Find where the given text appears and provide that cell's center as [x, y] coordinate. 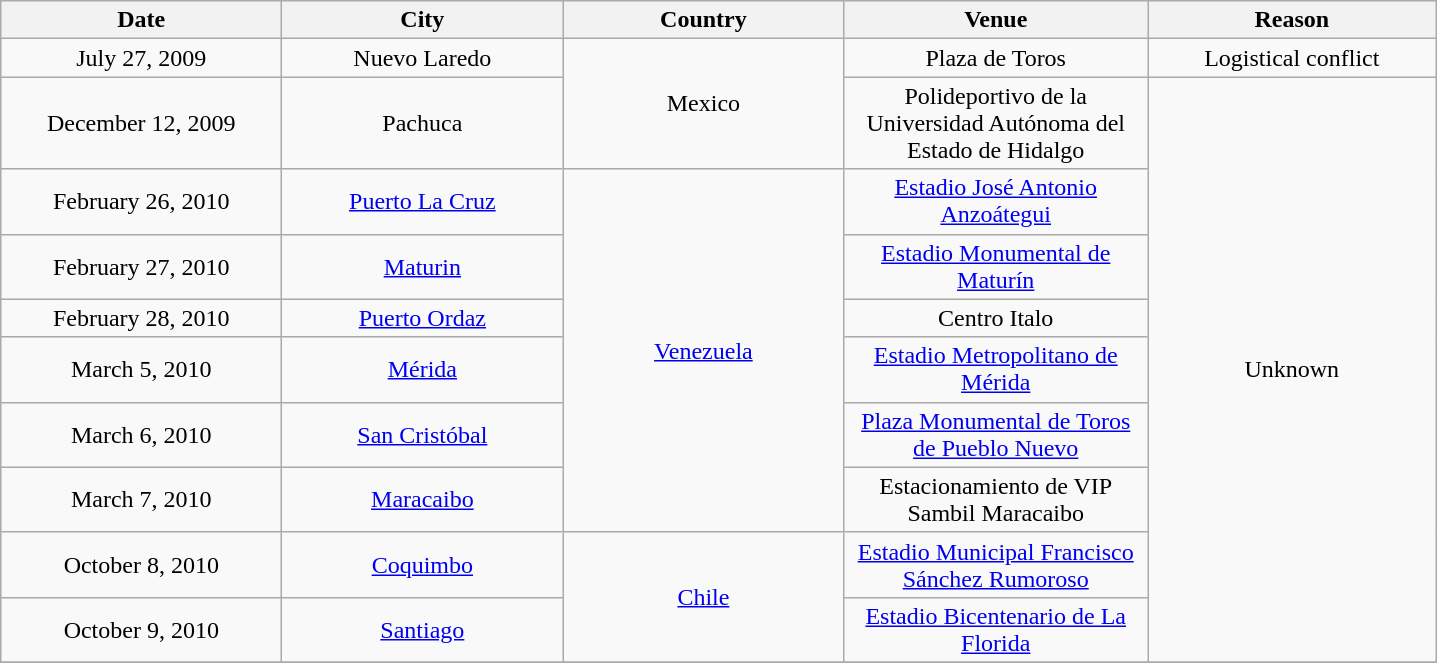
Puerto La Cruz [422, 202]
February 27, 2010 [142, 266]
Estadio José Antonio Anzoátegui [996, 202]
Estadio Monumental de Maturín [996, 266]
Venue [996, 20]
February 28, 2010 [142, 318]
Venezuela [704, 350]
City [422, 20]
Estadio Bicentenario de La Florida [996, 630]
Mérida [422, 370]
December 12, 2009 [142, 123]
Unknown [1292, 370]
Estadio Municipal Francisco Sánchez Rumoroso [996, 564]
Logistical conflict [1292, 58]
Estacionamiento de VIP Sambil Maracaibo [996, 500]
March 6, 2010 [142, 434]
Country [704, 20]
Estadio Metropolitano de Mérida [996, 370]
Puerto Ordaz [422, 318]
July 27, 2009 [142, 58]
Centro Italo [996, 318]
Polideportivo de la Universidad Autónoma del Estado de Hidalgo [996, 123]
March 5, 2010 [142, 370]
October 9, 2010 [142, 630]
Maturin [422, 266]
Reason [1292, 20]
Maracaibo [422, 500]
Pachuca [422, 123]
Coquimbo [422, 564]
Santiago [422, 630]
October 8, 2010 [142, 564]
February 26, 2010 [142, 202]
San Cristóbal [422, 434]
Plaza Monumental de Toros de Pueblo Nuevo [996, 434]
Mexico [704, 104]
Nuevo Laredo [422, 58]
March 7, 2010 [142, 500]
Date [142, 20]
Plaza de Toros [996, 58]
Chile [704, 597]
